Find where the given text appears and provide that cell's center as (x, y) coordinate. 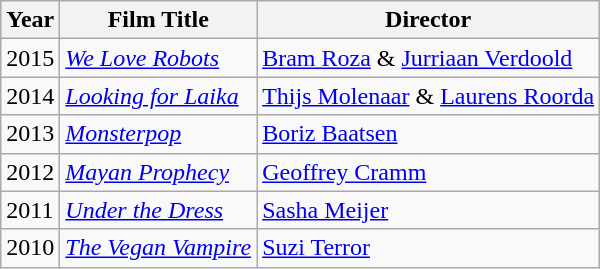
Sasha Meijer (428, 210)
2012 (30, 172)
Geoffrey Cramm (428, 172)
2011 (30, 210)
Bram Roza & Jurriaan Verdoold (428, 58)
Thijs Molenaar & Laurens Roorda (428, 96)
Looking for Laika (158, 96)
Mayan Prophecy (158, 172)
Suzi Terror (428, 248)
We Love Robots (158, 58)
2014 (30, 96)
Boriz Baatsen (428, 134)
2013 (30, 134)
Monsterpop (158, 134)
Under the Dress (158, 210)
2010 (30, 248)
Year (30, 20)
Film Title (158, 20)
2015 (30, 58)
Director (428, 20)
The Vegan Vampire (158, 248)
